Capture the cell that displays the provided text and extract its [X, Y] central coordinate. 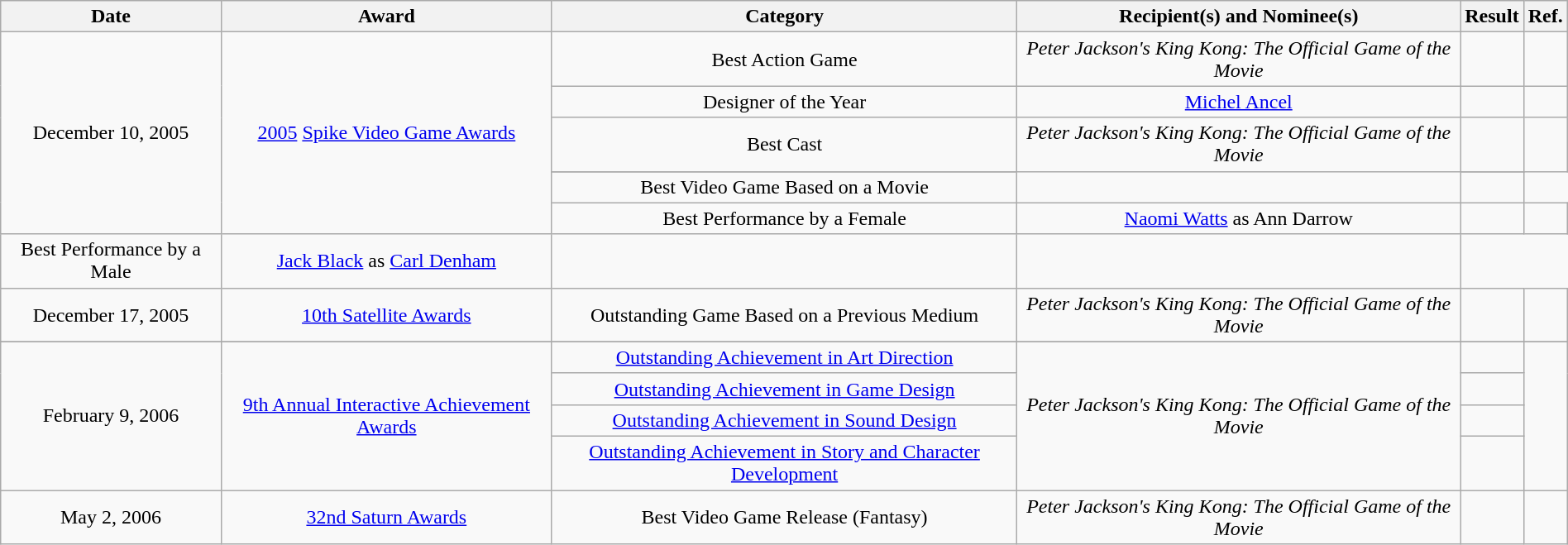
December 17, 2005 [111, 314]
Best Cast [784, 144]
Ref. [1545, 17]
Naomi Watts as Ann Darrow [1239, 218]
Outstanding Game Based on a Previous Medium [784, 314]
Date [111, 17]
Best Performance by a Male [111, 261]
May 2, 2006 [111, 516]
Best Video Game Release (Fantasy) [784, 516]
10th Satellite Awards [386, 314]
Outstanding Achievement in Game Design [784, 389]
Result [1492, 17]
Jack Black as Carl Denham [386, 261]
December 10, 2005 [111, 133]
Best Action Game [784, 60]
Recipient(s) and Nominee(s) [1239, 17]
Best Performance by a Female [784, 218]
32nd Saturn Awards [386, 516]
Award [386, 17]
Michel Ancel [1239, 102]
Category [784, 17]
Designer of the Year [784, 102]
Outstanding Achievement in Art Direction [784, 357]
Outstanding Achievement in Story and Character Development [784, 463]
2005 Spike Video Game Awards [386, 133]
9th Annual Interactive Achievement Awards [386, 415]
Outstanding Achievement in Sound Design [784, 420]
Best Video Game Based on a Movie [784, 187]
February 9, 2006 [111, 415]
